Locate the cell with the specified text and output its (x, y) center coordinate. 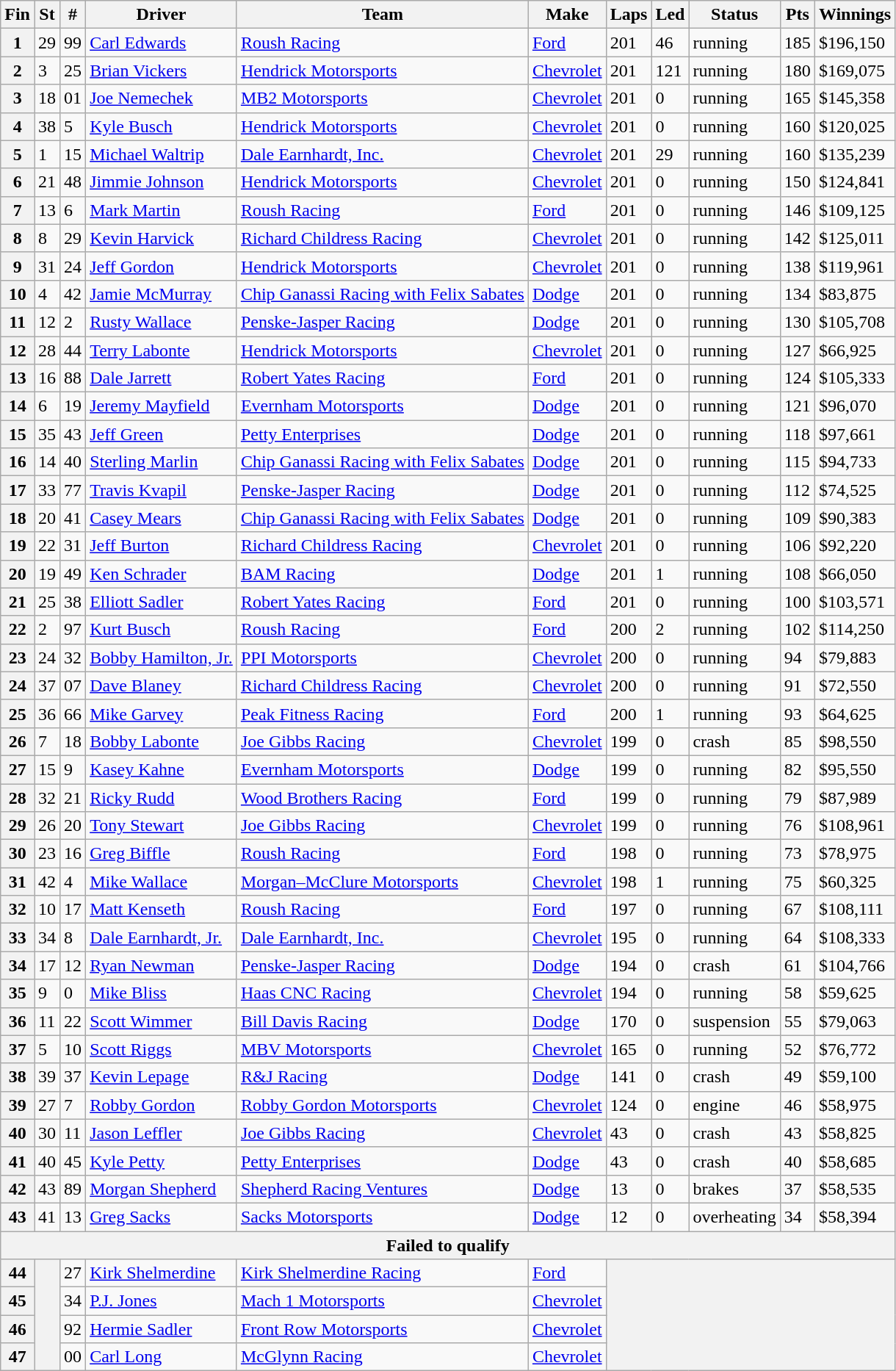
142 (798, 238)
$98,550 (855, 741)
$103,571 (855, 602)
Kevin Harvick (162, 238)
108 (798, 574)
$94,733 (855, 462)
115 (798, 462)
52 (798, 1049)
Jeremy Mayfield (162, 406)
engine (734, 1105)
$76,772 (855, 1049)
Travis Kvapil (162, 490)
Tony Stewart (162, 826)
suspension (734, 1021)
$83,875 (855, 294)
Led (670, 15)
St (47, 15)
Dale Earnhardt, Jr. (162, 938)
Kurt Busch (162, 630)
MB2 Motorsports (382, 98)
Jimmie Johnson (162, 182)
Matt Kenseth (162, 910)
61 (798, 965)
Mike Bliss (162, 993)
Kyle Busch (162, 126)
$92,220 (855, 546)
Greg Biffle (162, 854)
Kevin Lepage (162, 1077)
Robby Gordon (162, 1105)
Mark Martin (162, 210)
Status (734, 15)
$58,535 (855, 1189)
$58,975 (855, 1105)
79 (798, 797)
Sterling Marlin (162, 462)
197 (629, 910)
$79,063 (855, 1021)
Robby Gordon Motorsports (382, 1105)
Casey Mears (162, 518)
Brian Vickers (162, 71)
Kasey Kahne (162, 769)
185 (798, 43)
91 (798, 685)
Bobby Hamilton, Jr. (162, 658)
Terry Labonte (162, 350)
$169,075 (855, 71)
112 (798, 490)
64 (798, 938)
$145,358 (855, 98)
195 (629, 938)
82 (798, 769)
Carl Edwards (162, 43)
106 (798, 546)
73 (798, 854)
$60,325 (855, 882)
Bobby Labonte (162, 741)
55 (798, 1021)
$104,766 (855, 965)
$58,685 (855, 1161)
58 (798, 993)
brakes (734, 1189)
PPI Motorsports (382, 658)
88 (73, 378)
Winnings (855, 15)
180 (798, 71)
$120,025 (855, 126)
$59,625 (855, 993)
102 (798, 630)
$135,239 (855, 154)
Elliott Sadler (162, 602)
$125,011 (855, 238)
$124,841 (855, 182)
overheating (734, 1217)
Jeff Burton (162, 546)
Jason Leffler (162, 1133)
$66,050 (855, 574)
Joe Nemechek (162, 98)
Ryan Newman (162, 965)
McGlynn Racing (382, 1357)
100 (798, 602)
150 (798, 182)
Failed to qualify (448, 1245)
Front Row Motorsports (382, 1329)
138 (798, 266)
Bill Davis Racing (382, 1021)
$108,333 (855, 938)
$96,070 (855, 406)
$105,708 (855, 322)
170 (629, 1021)
$66,925 (855, 350)
Hermie Sadler (162, 1329)
Greg Sacks (162, 1217)
92 (73, 1329)
Ken Schrader (162, 574)
$108,961 (855, 826)
$108,111 (855, 910)
93 (798, 713)
$97,661 (855, 434)
47 (18, 1357)
BAM Racing (382, 574)
Scott Wimmer (162, 1021)
118 (798, 434)
$64,625 (855, 713)
99 (73, 43)
85 (798, 741)
Jamie McMurray (162, 294)
$109,125 (855, 210)
Driver (162, 15)
Morgan Shepherd (162, 1189)
67 (798, 910)
76 (798, 826)
48 (73, 182)
$119,961 (855, 266)
134 (798, 294)
$58,825 (855, 1133)
Sacks Motorsports (382, 1217)
$79,883 (855, 658)
P.J. Jones (162, 1301)
Carl Long (162, 1357)
MBV Motorsports (382, 1049)
07 (73, 685)
$59,100 (855, 1077)
Dale Jarrett (162, 378)
66 (73, 713)
Fin (18, 15)
Kirk Shelmerdine Racing (382, 1273)
Mike Garvey (162, 713)
$72,550 (855, 685)
00 (73, 1357)
89 (73, 1189)
Jeff Gordon (162, 266)
# (73, 15)
Mach 1 Motorsports (382, 1301)
Michael Waltrip (162, 154)
Wood Brothers Racing (382, 797)
Make (567, 15)
$87,989 (855, 797)
109 (798, 518)
141 (629, 1077)
130 (798, 322)
R&J Racing (382, 1077)
$196,150 (855, 43)
Mike Wallace (162, 882)
$105,333 (855, 378)
Pts (798, 15)
77 (73, 490)
$58,394 (855, 1217)
Kyle Petty (162, 1161)
146 (798, 210)
97 (73, 630)
Kirk Shelmerdine (162, 1273)
$95,550 (855, 769)
Jeff Green (162, 434)
$78,975 (855, 854)
127 (798, 350)
Shepherd Racing Ventures (382, 1189)
75 (798, 882)
Dave Blaney (162, 685)
94 (798, 658)
Laps (629, 15)
Scott Riggs (162, 1049)
Team (382, 15)
Rusty Wallace (162, 322)
Morgan–McClure Motorsports (382, 882)
$74,525 (855, 490)
$90,383 (855, 518)
01 (73, 98)
$114,250 (855, 630)
Peak Fitness Racing (382, 713)
Haas CNC Racing (382, 993)
Ricky Rudd (162, 797)
